Capture the cell that displays the provided text and extract its [X, Y] central coordinate. 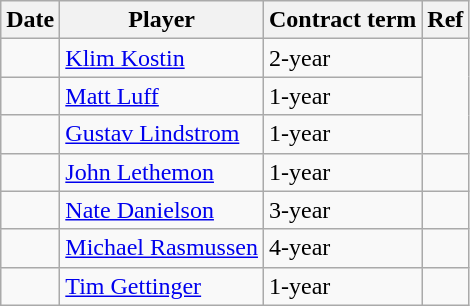
Tim Gettinger [162, 286]
Michael Rasmussen [162, 248]
John Lethemon [162, 172]
Matt Luff [162, 96]
Date [30, 20]
Nate Danielson [162, 210]
3-year [342, 210]
Player [162, 20]
Gustav Lindstrom [162, 134]
Klim Kostin [162, 58]
4-year [342, 248]
Contract term [342, 20]
Ref [446, 20]
2-year [342, 58]
